Search for the cell housing the specified text and yield its (x, y) center coordinate. 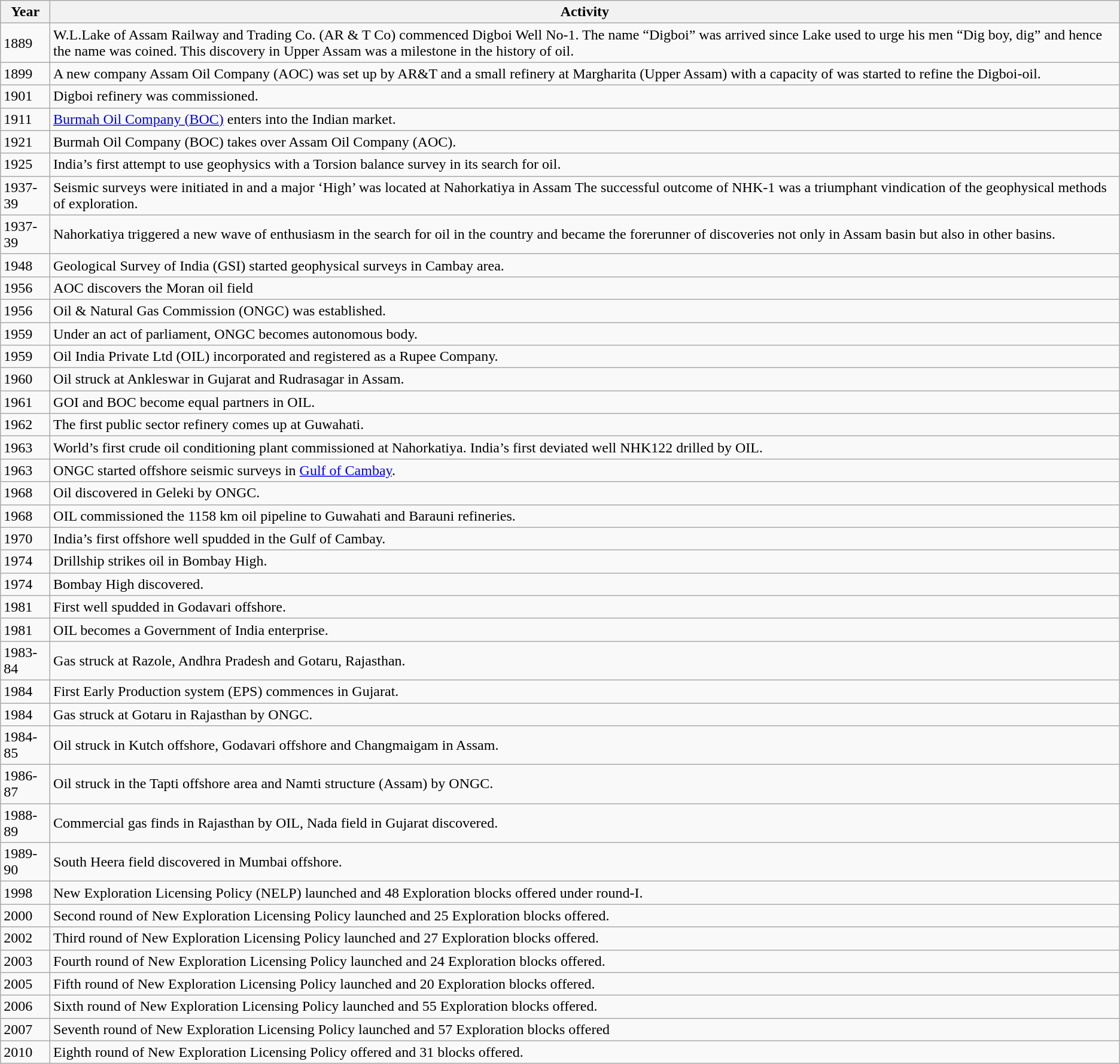
Year (25, 12)
2006 (25, 1007)
Burmah Oil Company (BOC) enters into the Indian market. (585, 119)
Geological Survey of India (GSI) started geophysical surveys in Cambay area. (585, 265)
OIL commissioned the 1158 km oil pipeline to Guwahati and Barauni refineries. (585, 516)
1984-85 (25, 746)
Gas struck at Gotaru in Rajasthan by ONGC. (585, 714)
South Heera field discovered in Mumbai offshore. (585, 862)
AOC discovers the Moran oil field (585, 288)
1921 (25, 142)
New Exploration Licensing Policy (NELP) launched and 48 Exploration blocks offered under round-I. (585, 893)
Burmah Oil Company (BOC) takes over Assam Oil Company (AOC). (585, 142)
1970 (25, 539)
Second round of New Exploration Licensing Policy launched and 25 Exploration blocks offered. (585, 916)
2003 (25, 961)
India’s first offshore well spudded in the Gulf of Cambay. (585, 539)
Oil struck at Ankleswar in Gujarat and Rudrasagar in Assam. (585, 379)
Oil & Natural Gas Commission (ONGC) was established. (585, 311)
1983-84 (25, 661)
Eighth round of New Exploration Licensing Policy offered and 31 blocks offered. (585, 1052)
Oil India Private Ltd (OIL) incorporated and registered as a Rupee Company. (585, 357)
1962 (25, 425)
GOI and BOC become equal partners in OIL. (585, 402)
Under an act of parliament, ONGC becomes autonomous body. (585, 333)
OIL becomes a Government of India enterprise. (585, 630)
1988-89 (25, 823)
2002 (25, 938)
Bombay High discovered. (585, 584)
Oil struck in the Tapti offshore area and Namti structure (Assam) by ONGC. (585, 784)
1889 (25, 43)
1986-87 (25, 784)
Third round of New Exploration Licensing Policy launched and 27 Exploration blocks offered. (585, 938)
Fourth round of New Exploration Licensing Policy launched and 24 Exploration blocks offered. (585, 961)
Sixth round of New Exploration Licensing Policy launched and 55 Exploration blocks offered. (585, 1007)
Drillship strikes oil in Bombay High. (585, 561)
First well spudded in Godavari offshore. (585, 607)
Commercial gas finds in Rajasthan by OIL, Nada field in Gujarat discovered. (585, 823)
1998 (25, 893)
ONGC started offshore seismic surveys in Gulf of Cambay. (585, 470)
2007 (25, 1029)
1960 (25, 379)
2010 (25, 1052)
1989-90 (25, 862)
2000 (25, 916)
1911 (25, 119)
2005 (25, 984)
1961 (25, 402)
Gas struck at Razole, Andhra Pradesh and Gotaru, Rajasthan. (585, 661)
World’s first crude oil conditioning plant commissioned at Nahorkatiya. India’s first deviated well NHK122 drilled by OIL. (585, 448)
1948 (25, 265)
India’s first attempt to use geophysics with a Torsion balance survey in its search for oil. (585, 165)
1899 (25, 74)
The first public sector refinery comes up at Guwahati. (585, 425)
Fifth round of New Exploration Licensing Policy launched and 20 Exploration blocks offered. (585, 984)
Seventh round of New Exploration Licensing Policy launched and 57 Exploration blocks offered (585, 1029)
Oil struck in Kutch offshore, Godavari offshore and Changmaigam in Assam. (585, 746)
Activity (585, 12)
Digboi refinery was commissioned. (585, 96)
1901 (25, 96)
Oil discovered in Geleki by ONGC. (585, 493)
First Early Production system (EPS) commences in Gujarat. (585, 691)
1925 (25, 165)
